Scan for the cell matching the given text and deliver its [X, Y] coordinate at center. 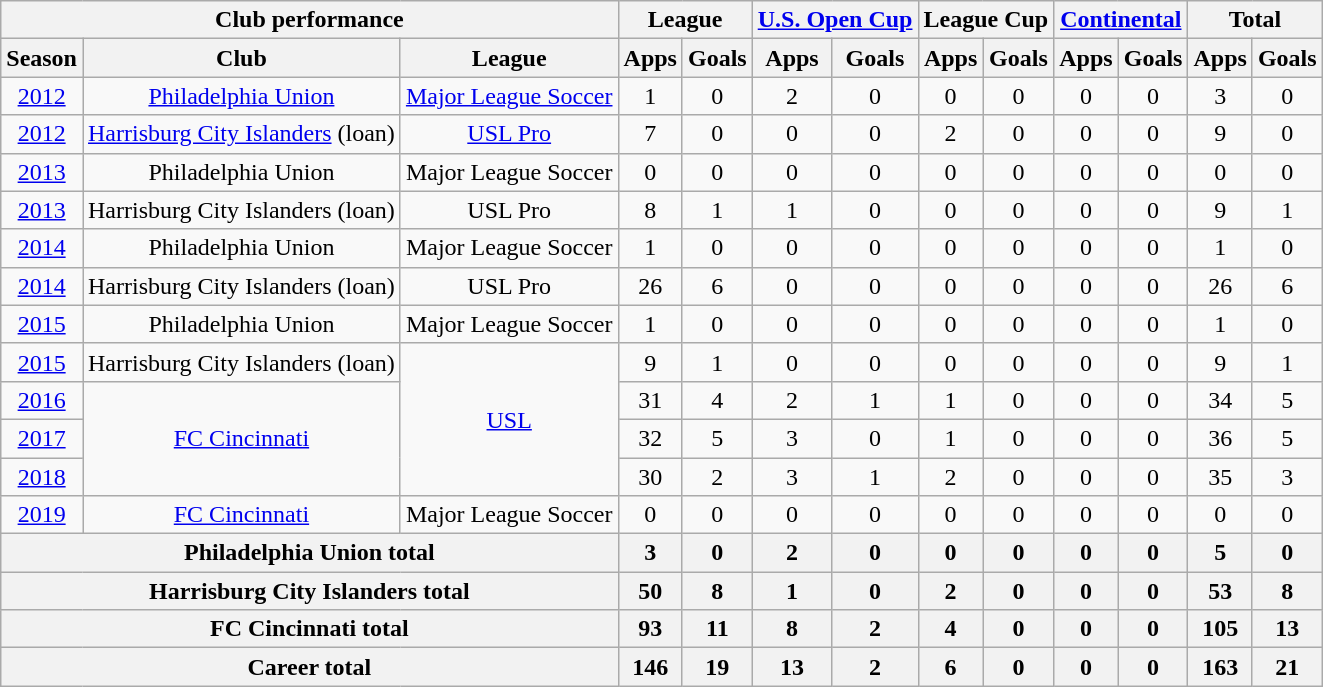
34 [1220, 400]
Philadelphia Union total [310, 553]
11 [717, 629]
21 [1287, 667]
35 [1220, 477]
2017 [42, 438]
Club performance [310, 20]
53 [1220, 591]
2019 [42, 515]
League Cup [986, 20]
U.S. Open Cup [835, 20]
19 [717, 667]
FC Cincinnati total [310, 629]
32 [650, 438]
50 [650, 591]
2016 [42, 400]
146 [650, 667]
Harrisburg City Islanders total [310, 591]
105 [1220, 629]
163 [1220, 667]
31 [650, 400]
Club [241, 58]
Continental [1121, 20]
2018 [42, 477]
30 [650, 477]
USL [509, 419]
7 [650, 134]
Total [1255, 20]
Career total [310, 667]
93 [650, 629]
36 [1220, 438]
Season [42, 58]
